Return the (x, y) coordinate for the center point of the cell that contains the specified text.  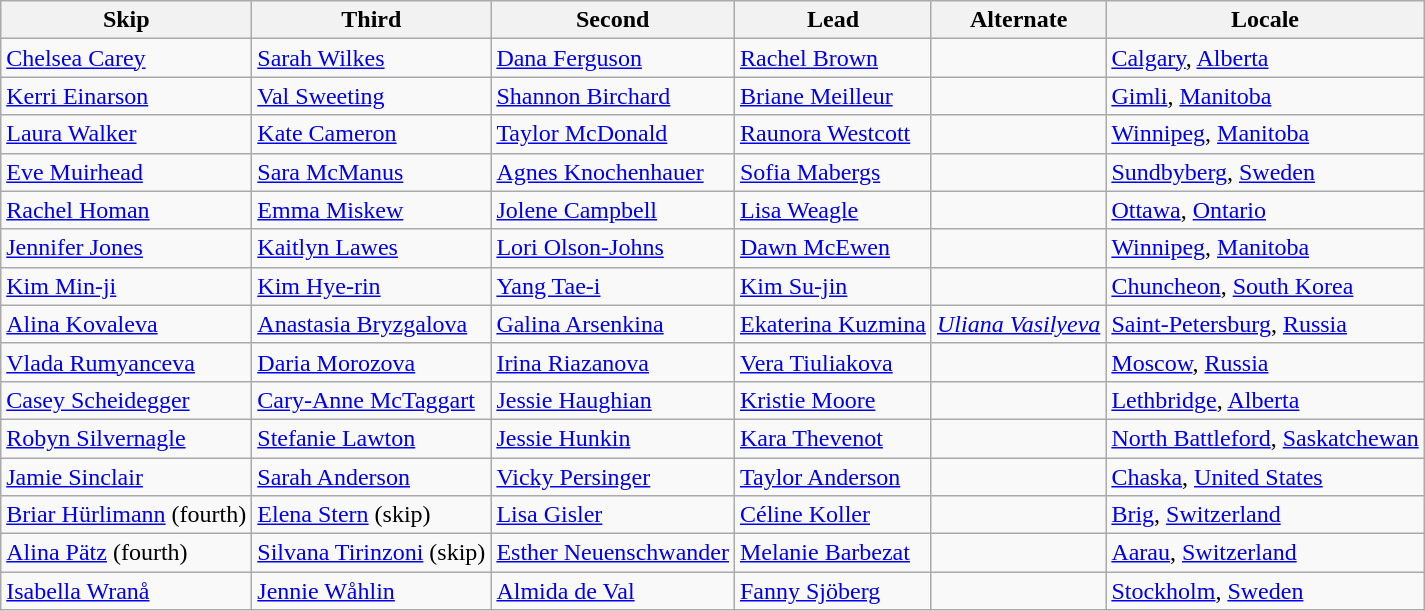
Sofia Mabergs (832, 172)
Almida de Val (613, 591)
Lethbridge, Alberta (1265, 400)
Fanny Sjöberg (832, 591)
Kim Min-ji (126, 286)
Moscow, Russia (1265, 362)
Third (372, 20)
Locale (1265, 20)
Robyn Silvernagle (126, 438)
Kim Hye-rin (372, 286)
Irina Riazanova (613, 362)
Gimli, Manitoba (1265, 96)
Kim Su-jin (832, 286)
Dana Ferguson (613, 58)
Esther Neuenschwander (613, 553)
Briar Hürlimann (fourth) (126, 515)
Anastasia Bryzgalova (372, 324)
Aarau, Switzerland (1265, 553)
Jennie Wåhlin (372, 591)
Céline Koller (832, 515)
Vicky Persinger (613, 477)
Kaitlyn Lawes (372, 248)
Shannon Birchard (613, 96)
Val Sweeting (372, 96)
Agnes Knochenhauer (613, 172)
Jessie Hunkin (613, 438)
Alina Kovaleva (126, 324)
Brig, Switzerland (1265, 515)
Galina Arsenkina (613, 324)
Chuncheon, South Korea (1265, 286)
Rachel Brown (832, 58)
Casey Scheidegger (126, 400)
Daria Morozova (372, 362)
Saint-Petersburg, Russia (1265, 324)
Ottawa, Ontario (1265, 210)
Melanie Barbezat (832, 553)
Lead (832, 20)
Second (613, 20)
Silvana Tirinzoni (skip) (372, 553)
Chaska, United States (1265, 477)
Calgary, Alberta (1265, 58)
Jennifer Jones (126, 248)
Isabella Wranå (126, 591)
Jolene Campbell (613, 210)
Lisa Gisler (613, 515)
Kate Cameron (372, 134)
Stefanie Lawton (372, 438)
Eve Muirhead (126, 172)
Uliana Vasilyeva (1018, 324)
Kerri Einarson (126, 96)
Lori Olson-Johns (613, 248)
Taylor McDonald (613, 134)
North Battleford, Saskatchewan (1265, 438)
Laura Walker (126, 134)
Raunora Westcott (832, 134)
Sarah Wilkes (372, 58)
Kara Thevenot (832, 438)
Ekaterina Kuzmina (832, 324)
Alina Pätz (fourth) (126, 553)
Sara McManus (372, 172)
Sarah Anderson (372, 477)
Briane Meilleur (832, 96)
Yang Tae-i (613, 286)
Rachel Homan (126, 210)
Kristie Moore (832, 400)
Sundbyberg, Sweden (1265, 172)
Jamie Sinclair (126, 477)
Taylor Anderson (832, 477)
Emma Miskew (372, 210)
Elena Stern (skip) (372, 515)
Chelsea Carey (126, 58)
Alternate (1018, 20)
Jessie Haughian (613, 400)
Dawn McEwen (832, 248)
Vlada Rumyanceva (126, 362)
Vera Tiuliakova (832, 362)
Cary-Anne McTaggart (372, 400)
Stockholm, Sweden (1265, 591)
Skip (126, 20)
Lisa Weagle (832, 210)
